Detect which cell encompasses the target text, then output its (x, y) center coordinate. 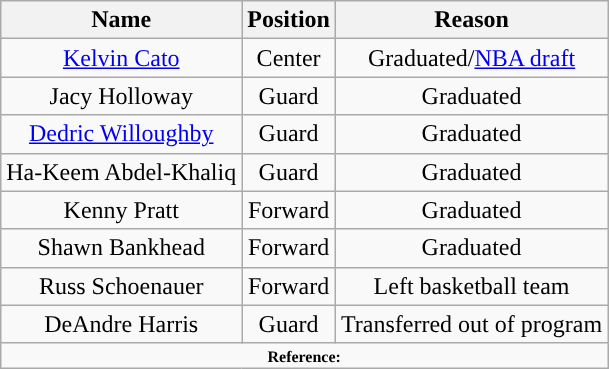
Jacy Holloway (122, 96)
Reason (471, 20)
Reference: (304, 355)
DeAndre Harris (122, 324)
Kenny Pratt (122, 210)
Center (289, 58)
Dedric Willoughby (122, 134)
Left basketball team (471, 286)
Shawn Bankhead (122, 248)
Russ Schoenauer (122, 286)
Ha-Keem Abdel-Khaliq (122, 172)
Position (289, 20)
Graduated/NBA draft (471, 58)
Name (122, 20)
Transferred out of program (471, 324)
Kelvin Cato (122, 58)
